Return the [x, y] coordinate for the center point of the cell that contains the specified text.  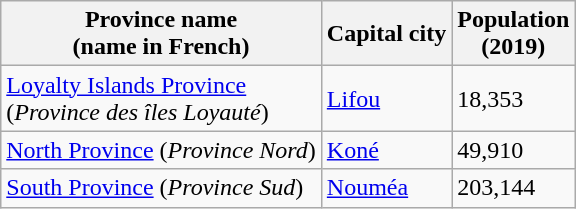
18,353 [514, 98]
North Province (Province Nord) [162, 150]
49,910 [514, 150]
Province name (name in French) [162, 34]
Koné [386, 150]
South Province (Province Sud) [162, 188]
Loyalty Islands Province (Province des îles Loyauté) [162, 98]
Nouméa [386, 188]
Population (2019) [514, 34]
203,144 [514, 188]
Lifou [386, 98]
Capital city [386, 34]
